Search for the cell housing the specified text and yield its [X, Y] center coordinate. 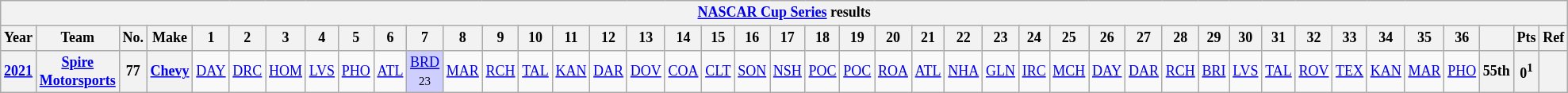
5 [355, 38]
Year [19, 38]
01 [1526, 72]
NSH [788, 72]
19 [857, 38]
29 [1213, 38]
Spire Motorsports [78, 72]
Pts [1526, 38]
21 [928, 38]
34 [1386, 38]
33 [1350, 38]
Chevy [170, 72]
30 [1245, 38]
11 [571, 38]
HOM [286, 72]
25 [1069, 38]
18 [822, 38]
BRD23 [425, 72]
20 [893, 38]
13 [646, 38]
GLN [1001, 72]
14 [684, 38]
9 [500, 38]
23 [1001, 38]
NHA [964, 72]
ROA [893, 72]
Ref [1554, 38]
16 [752, 38]
No. [133, 38]
1 [211, 38]
31 [1279, 38]
3 [286, 38]
TEX [1350, 72]
Team [78, 38]
55th [1496, 72]
2 [247, 38]
10 [535, 38]
36 [1463, 38]
7 [425, 38]
15 [719, 38]
MCH [1069, 72]
8 [462, 38]
BRI [1213, 72]
4 [322, 38]
77 [133, 72]
22 [964, 38]
SON [752, 72]
DRC [247, 72]
CLT [719, 72]
NASCAR Cup Series results [784, 13]
27 [1144, 38]
DOV [646, 72]
26 [1107, 38]
24 [1034, 38]
COA [684, 72]
6 [390, 38]
35 [1424, 38]
Make [170, 38]
32 [1313, 38]
17 [788, 38]
12 [609, 38]
IRC [1034, 72]
ROV [1313, 72]
28 [1180, 38]
2021 [19, 72]
